Identify which cell holds the provided text, then report its [X, Y] central coordinate. 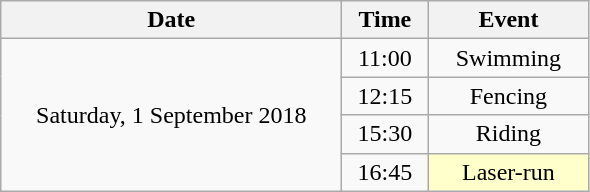
11:00 [385, 58]
Swimming [508, 58]
Laser-run [508, 172]
Fencing [508, 96]
16:45 [385, 172]
Riding [508, 134]
Event [508, 20]
Time [385, 20]
12:15 [385, 96]
Date [172, 20]
Saturday, 1 September 2018 [172, 115]
15:30 [385, 134]
